Return (x, y) of the center of cell containing provided text 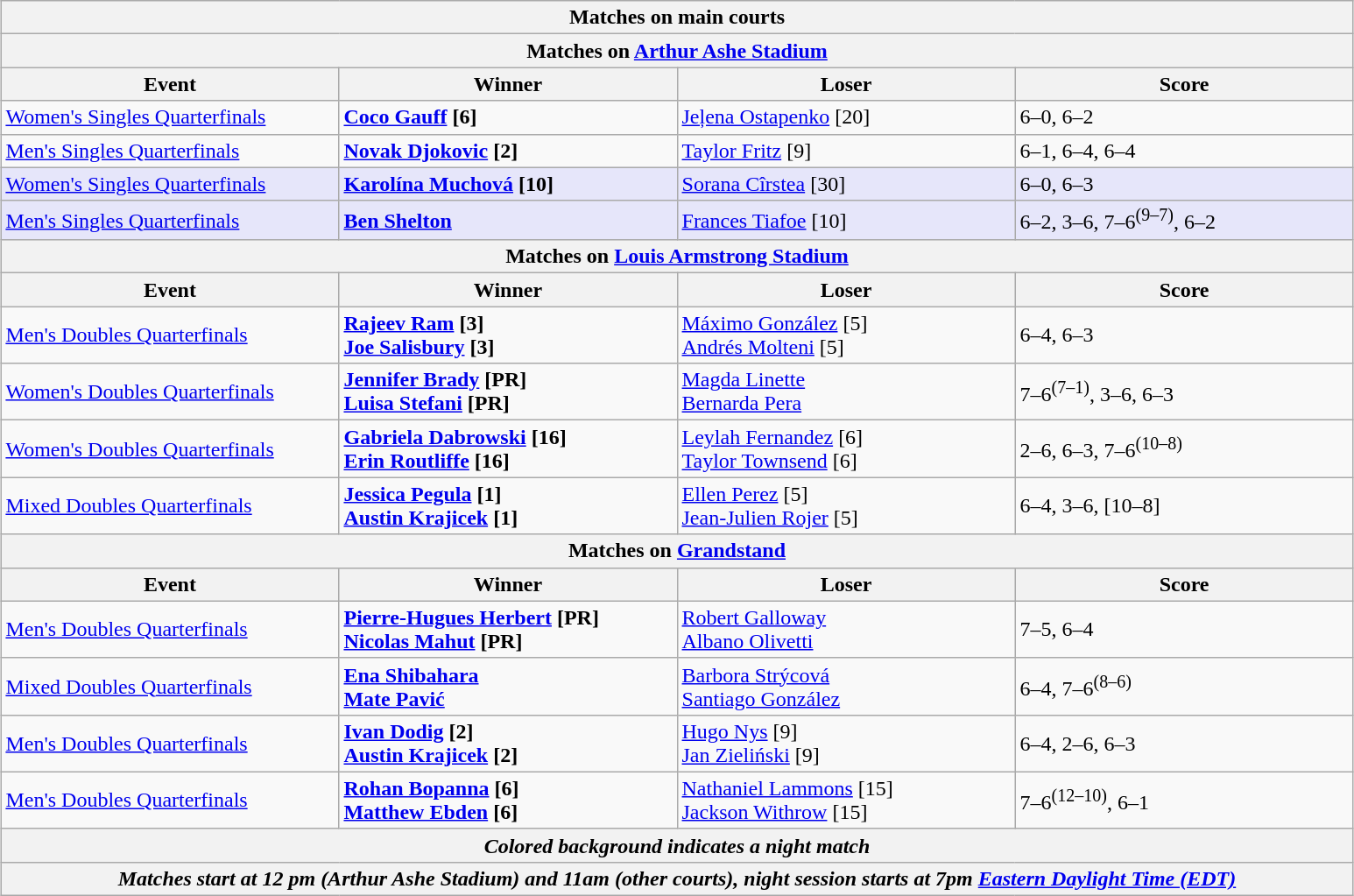
Máximo González [5] Andrés Molteni [5] (846, 335)
Ivan Dodig [2] Austin Krajicek [2] (508, 743)
6–4, 2–6, 6–3 (1184, 743)
Matches on Arthur Ashe Stadium (677, 51)
Ben Shelton (508, 221)
Jessica Pegula [1] Austin Krajicek [1] (508, 506)
6–1, 6–4, 6–4 (1184, 151)
Pierre-Hugues Herbert [PR] Nicolas Mahut [PR] (508, 629)
6–0, 6–2 (1184, 117)
Matches on Grandstand (677, 551)
Novak Djokovic [2] (508, 151)
Taylor Fritz [9] (846, 151)
Ena Shibahara Mate Pavić (508, 687)
6–4, 3–6, [10–8] (1184, 506)
Ellen Perez [5] Jean-Julien Rojer [5] (846, 506)
2–6, 6–3, 7–6(10–8) (1184, 448)
Gabriela Dabrowski [16] Erin Routliffe [16] (508, 448)
Rohan Bopanna [6] Matthew Ebden [6] (508, 801)
Hugo Nys [9] Jan Zieliński [9] (846, 743)
Colored background indicates a night match (677, 845)
Nathaniel Lammons [15] Jackson Withrow [15] (846, 801)
6–2, 3–6, 7–6(9–7), 6–2 (1184, 221)
Sorana Cîrstea [30] (846, 184)
Barbora Strýcová Santiago González (846, 687)
Frances Tiafoe [10] (846, 221)
Jeļena Ostapenko [20] (846, 117)
7–6(7–1), 3–6, 6–3 (1184, 392)
Matches on Louis Armstrong Stadium (677, 257)
Matches on main courts (677, 18)
7–5, 6–4 (1184, 629)
Magda Linette Bernarda Pera (846, 392)
Robert Galloway Albano Olivetti (846, 629)
6–0, 6–3 (1184, 184)
Karolína Muchová [10] (508, 184)
7–6(12–10), 6–1 (1184, 801)
Jennifer Brady [PR] Luisa Stefani [PR] (508, 392)
Rajeev Ram [3] Joe Salisbury [3] (508, 335)
Coco Gauff [6] (508, 117)
Leylah Fernandez [6] Taylor Townsend [6] (846, 448)
Matches start at 12 pm (Arthur Ashe Stadium) and 11am (other courts), night session starts at 7pm Eastern Daylight Time (EDT) (677, 878)
6–4, 6–3 (1184, 335)
6–4, 7–6(8–6) (1184, 687)
